Find where the given text appears and provide that cell's center as [x, y] coordinate. 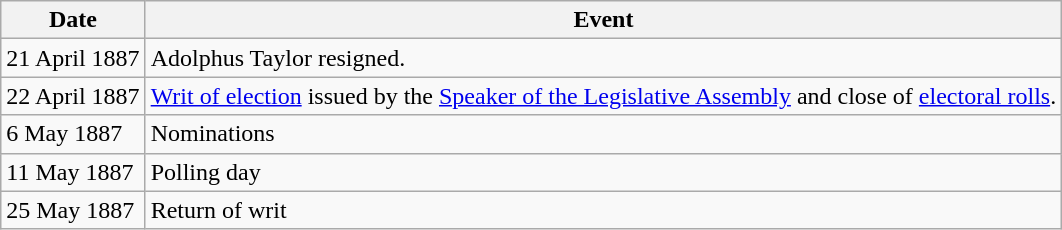
Adolphus Taylor resigned. [604, 58]
Return of writ [604, 210]
21 April 1887 [73, 58]
25 May 1887 [73, 210]
11 May 1887 [73, 172]
Date [73, 20]
Event [604, 20]
Nominations [604, 134]
22 April 1887 [73, 96]
Writ of election issued by the Speaker of the Legislative Assembly and close of electoral rolls. [604, 96]
6 May 1887 [73, 134]
Polling day [604, 172]
